Search for the cell housing the specified text and yield its [X, Y] center coordinate. 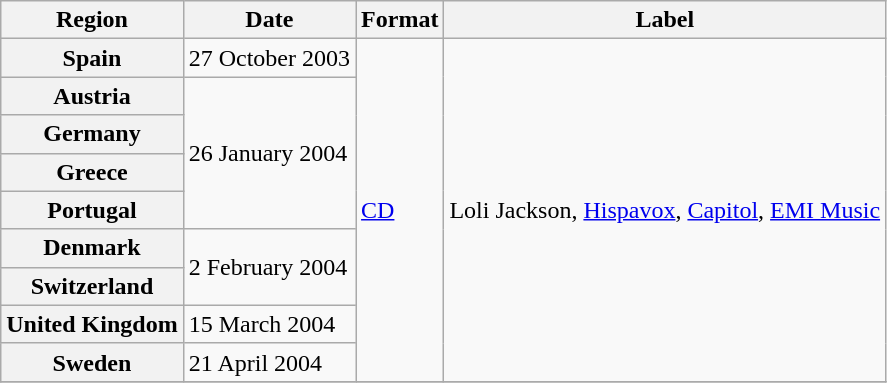
Spain [92, 58]
27 October 2003 [269, 58]
Greece [92, 172]
Denmark [92, 248]
United Kingdom [92, 324]
2 February 2004 [269, 267]
Austria [92, 96]
Format [400, 20]
Region [92, 20]
21 April 2004 [269, 362]
Date [269, 20]
Loli Jackson, Hispavox, Capitol, EMI Music [665, 210]
Switzerland [92, 286]
Germany [92, 134]
26 January 2004 [269, 153]
Label [665, 20]
Sweden [92, 362]
CD [400, 210]
15 March 2004 [269, 324]
Portugal [92, 210]
